Return [X, Y] of the center of cell containing provided text 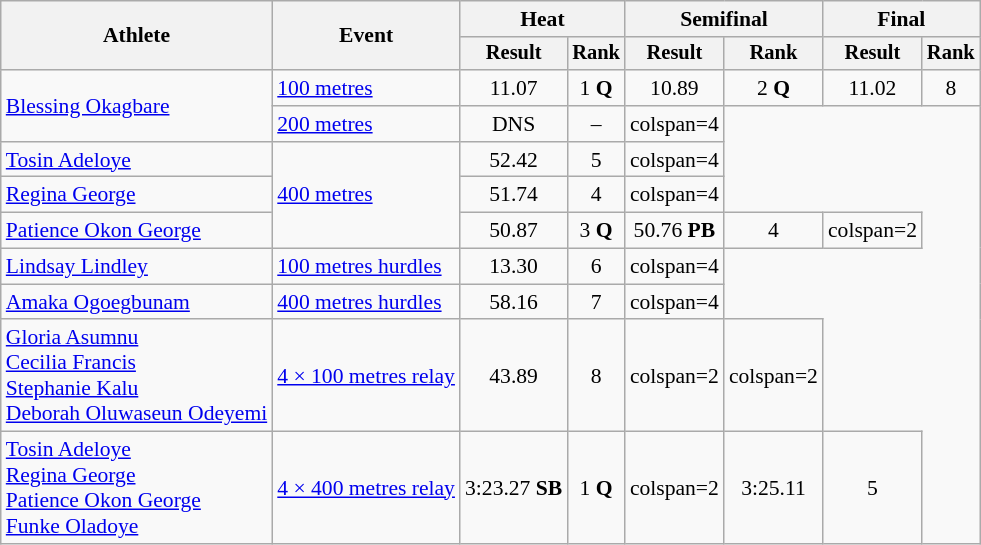
4 × 100 metres relay [366, 376]
– [596, 124]
100 metres hurdles [366, 267]
Athlete [136, 36]
Patience Okon George [136, 231]
7 [596, 302]
Tosin Adeloye [136, 160]
3:23.27 SB [514, 488]
58.16 [514, 302]
Tosin AdeloyeRegina GeorgePatience Okon GeorgeFunke Oladoye [136, 488]
11.07 [514, 88]
2 Q [774, 88]
3 Q [596, 231]
Regina George [136, 195]
Heat [542, 19]
52.42 [514, 160]
Event [366, 36]
51.74 [514, 195]
DNS [514, 124]
10.89 [674, 88]
400 metres hurdles [366, 302]
200 metres [366, 124]
50.87 [514, 231]
6 [596, 267]
11.02 [872, 88]
43.89 [514, 376]
3:25.11 [774, 488]
100 metres [366, 88]
Amaka Ogoegbunam [136, 302]
Blessing Okagbare [136, 106]
50.76 PB [674, 231]
13.30 [514, 267]
Final [902, 19]
400 metres [366, 196]
4 × 400 metres relay [366, 488]
Semifinal [724, 19]
Gloria AsumnuCecilia FrancisStephanie KaluDeborah Oluwaseun Odeyemi [136, 376]
Lindsay Lindley [136, 267]
